Determine the (X, Y) coordinate at the center of the cell enclosing the given text.  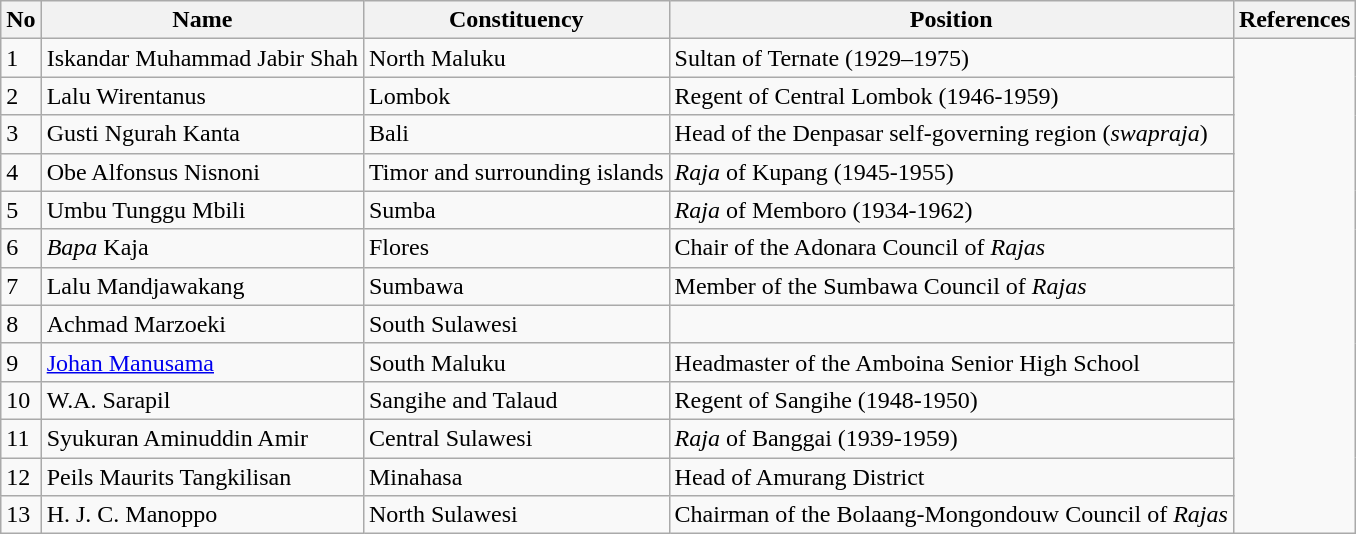
2 (21, 96)
Name (202, 20)
South Maluku (516, 362)
Sangihe and Talaud (516, 400)
Sumbawa (516, 286)
Lalu Mandjawakang (202, 286)
Head of the Denpasar self-governing region (swapraja) (951, 134)
Iskandar Muhammad Jabir Shah (202, 58)
Member of the Sumbawa Council of Rajas (951, 286)
W.A. Sarapil (202, 400)
12 (21, 477)
Bapa Kaja (202, 248)
Lalu Wirentanus (202, 96)
North Maluku (516, 58)
Syukuran Aminuddin Amir (202, 438)
8 (21, 324)
1 (21, 58)
Sumba (516, 210)
Headmaster of the Amboina Senior High School (951, 362)
Peils Maurits Tangkilisan (202, 477)
10 (21, 400)
Regent of Sangihe (1948-1950) (951, 400)
Lombok (516, 96)
Johan Manusama (202, 362)
Umbu Tunggu Mbili (202, 210)
Head of Amurang District (951, 477)
No (21, 20)
Raja of Banggai (1939-1959) (951, 438)
Chairman of the Bolaang-Mongondouw Council of Rajas (951, 515)
Flores (516, 248)
Obe Alfonsus Nisnoni (202, 172)
Raja of Memboro (1934-1962) (951, 210)
Regent of Central Lombok (1946-1959) (951, 96)
Constituency (516, 20)
North Sulawesi (516, 515)
Sultan of Ternate (1929–1975) (951, 58)
Central Sulawesi (516, 438)
13 (21, 515)
4 (21, 172)
Gusti Ngurah Kanta (202, 134)
Minahasa (516, 477)
5 (21, 210)
H. J. C. Manoppo (202, 515)
Achmad Marzoeki (202, 324)
11 (21, 438)
Timor and surrounding islands (516, 172)
6 (21, 248)
References (1294, 20)
Chair of the Adonara Council of Rajas (951, 248)
9 (21, 362)
3 (21, 134)
Raja of Kupang (1945-1955) (951, 172)
Position (951, 20)
South Sulawesi (516, 324)
7 (21, 286)
Bali (516, 134)
